Identify which cell holds the provided text, then report its (X, Y) central coordinate. 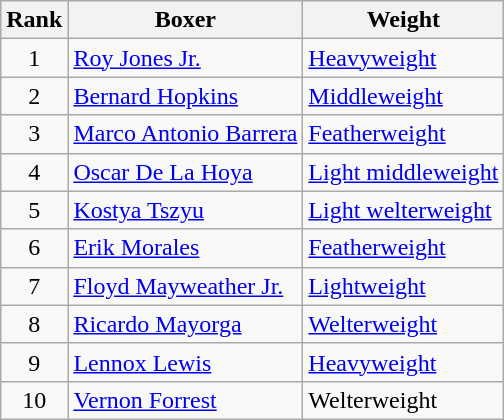
3 (34, 134)
6 (34, 248)
8 (34, 324)
Floyd Mayweather Jr. (186, 286)
Bernard Hopkins (186, 96)
Marco Antonio Barrera (186, 134)
5 (34, 210)
2 (34, 96)
Oscar De La Hoya (186, 172)
9 (34, 362)
10 (34, 400)
Lennox Lewis (186, 362)
Weight (404, 20)
Light middleweight (404, 172)
Rank (34, 20)
Lightweight (404, 286)
7 (34, 286)
Light welterweight (404, 210)
Roy Jones Jr. (186, 58)
Boxer (186, 20)
Middleweight (404, 96)
Erik Morales (186, 248)
1 (34, 58)
Vernon Forrest (186, 400)
Ricardo Mayorga (186, 324)
4 (34, 172)
Kostya Tszyu (186, 210)
